Search for the cell housing the specified text and yield its (x, y) center coordinate. 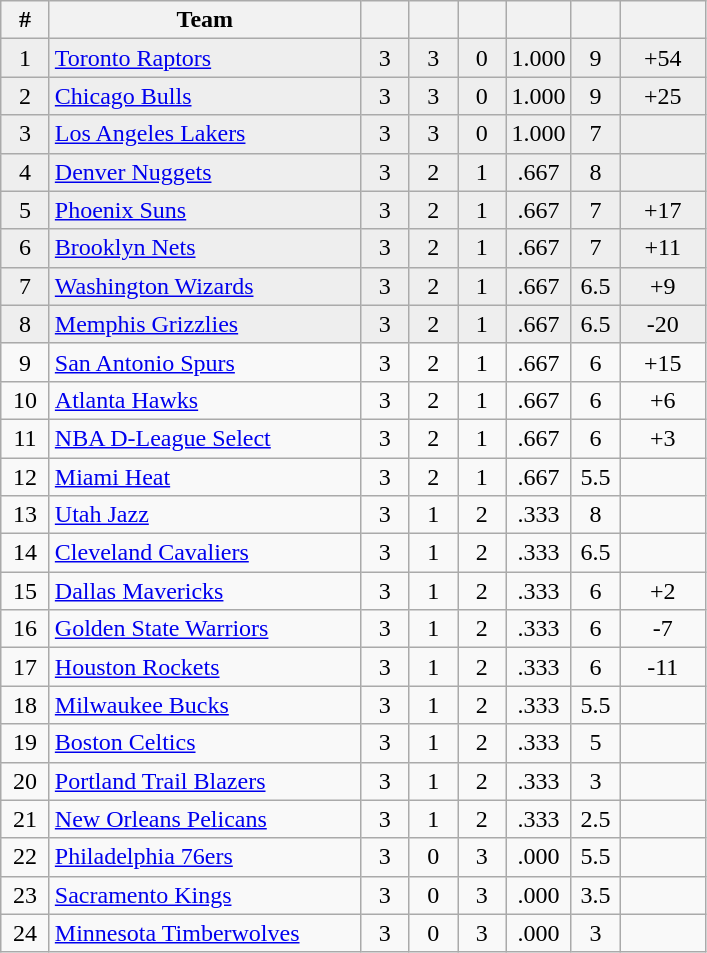
21 (26, 819)
Chicago Bulls (204, 96)
# (26, 20)
Utah Jazz (204, 515)
Miami Heat (204, 477)
-11 (663, 667)
24 (26, 933)
San Antonio Spurs (204, 362)
11 (26, 438)
Phoenix Suns (204, 210)
Dallas Mavericks (204, 591)
+2 (663, 591)
Portland Trail Blazers (204, 781)
Boston Celtics (204, 743)
13 (26, 515)
Milwaukee Bucks (204, 705)
+54 (663, 58)
3.5 (596, 895)
19 (26, 743)
Sacramento Kings (204, 895)
NBA D-League Select (204, 438)
Memphis Grizzlies (204, 324)
12 (26, 477)
Brooklyn Nets (204, 248)
23 (26, 895)
Philadelphia 76ers (204, 857)
Washington Wizards (204, 286)
+6 (663, 400)
Denver Nuggets (204, 172)
Team (204, 20)
15 (26, 591)
Cleveland Cavaliers (204, 553)
New Orleans Pelicans (204, 819)
16 (26, 629)
2.5 (596, 819)
22 (26, 857)
+9 (663, 286)
4 (26, 172)
Los Angeles Lakers (204, 134)
+15 (663, 362)
Minnesota Timberwolves (204, 933)
Atlanta Hawks (204, 400)
+11 (663, 248)
+17 (663, 210)
10 (26, 400)
14 (26, 553)
-7 (663, 629)
20 (26, 781)
+3 (663, 438)
-20 (663, 324)
17 (26, 667)
Golden State Warriors (204, 629)
+25 (663, 96)
18 (26, 705)
Houston Rockets (204, 667)
Toronto Raptors (204, 58)
